Scan for the cell matching the given text and deliver its (x, y) coordinate at center. 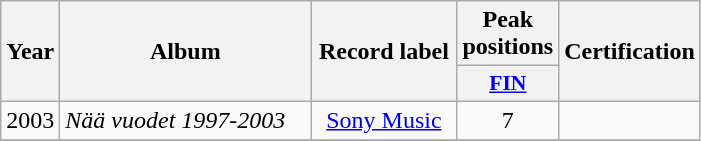
Record label (384, 52)
FIN (508, 84)
Sony Music (384, 120)
7 (508, 120)
Nää vuodet 1997-2003 (186, 120)
Album (186, 52)
Year (30, 52)
Certification (630, 52)
2003 (30, 120)
Peak positions (508, 34)
